Return (X, Y) of the center of cell containing provided text 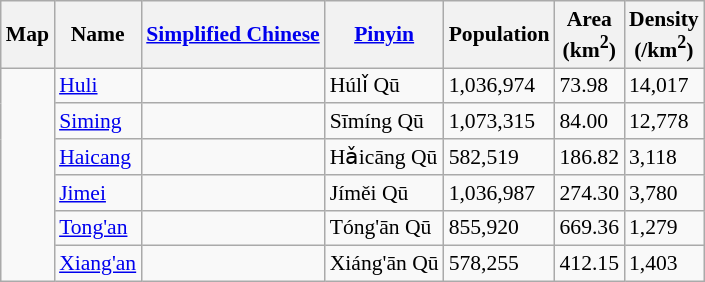
855,920 (500, 228)
412.15 (590, 264)
Simplified Chinese (232, 34)
Jimei (98, 193)
578,255 (500, 264)
Map (28, 34)
Pinyin (384, 34)
Húlǐ Qū (384, 86)
1,036,987 (500, 193)
84.00 (590, 122)
Haicang (98, 157)
582,519 (500, 157)
3,780 (664, 193)
Tóng'ān Qū (384, 228)
12,778 (664, 122)
Jíměi Qū (384, 193)
Hǎicāng Qū (384, 157)
Area(km2) (590, 34)
Tong'an (98, 228)
Name (98, 34)
14,017 (664, 86)
186.82 (590, 157)
1,403 (664, 264)
Siming (98, 122)
Sīmíng Qū (384, 122)
1,279 (664, 228)
1,073,315 (500, 122)
73.98 (590, 86)
274.30 (590, 193)
Xiáng'ān Qū (384, 264)
Huli (98, 86)
3,118 (664, 157)
669.36 (590, 228)
Density(/km2) (664, 34)
1,036,974 (500, 86)
Xiang'an (98, 264)
Population (500, 34)
